Capture the cell that displays the provided text and extract its [x, y] central coordinate. 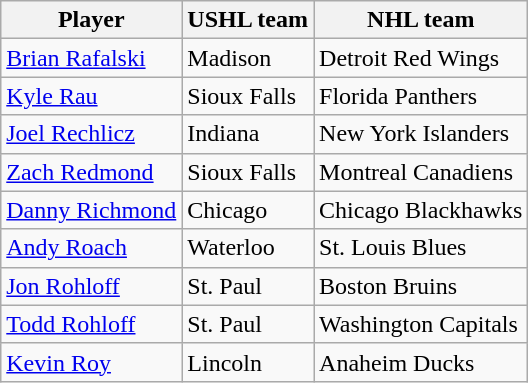
Chicago [248, 210]
Todd Rohloff [92, 324]
Danny Richmond [92, 210]
Anaheim Ducks [421, 362]
Florida Panthers [421, 96]
Player [92, 20]
Waterloo [248, 248]
USHL team [248, 20]
Boston Bruins [421, 286]
Zach Redmond [92, 172]
Joel Rechlicz [92, 134]
Indiana [248, 134]
Brian Rafalski [92, 58]
Kyle Rau [92, 96]
Madison [248, 58]
Lincoln [248, 362]
Jon Rohloff [92, 286]
New York Islanders [421, 134]
Montreal Canadiens [421, 172]
St. Louis Blues [421, 248]
Detroit Red Wings [421, 58]
Andy Roach [92, 248]
Kevin Roy [92, 362]
Chicago Blackhawks [421, 210]
Washington Capitals [421, 324]
NHL team [421, 20]
